Find where the given text appears and provide that cell's center as [x, y] coordinate. 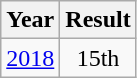
2018 [30, 58]
Year [30, 20]
Result [98, 20]
15th [98, 58]
